Identify which cell holds the provided text, then report its [X, Y] central coordinate. 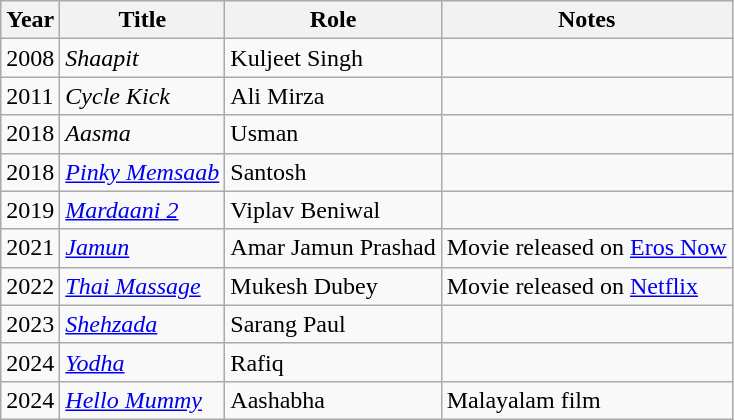
Rafiq [333, 362]
Aasma [142, 134]
2021 [30, 248]
2008 [30, 58]
Title [142, 20]
Thai Massage [142, 286]
Santosh [333, 172]
Malayalam film [586, 400]
Shehzada [142, 324]
Movie released on Netflix [586, 286]
2011 [30, 96]
Mukesh Dubey [333, 286]
Aashabha [333, 400]
Hello Mummy [142, 400]
Amar Jamun Prashad [333, 248]
Pinky Memsaab [142, 172]
Year [30, 20]
Kuljeet Singh [333, 58]
Sarang Paul [333, 324]
Cycle Kick [142, 96]
Role [333, 20]
Jamun [142, 248]
Mardaani 2 [142, 210]
Yodha [142, 362]
2023 [30, 324]
2019 [30, 210]
Viplav Beniwal [333, 210]
Shaapit [142, 58]
Movie released on Eros Now [586, 248]
Usman [333, 134]
Notes [586, 20]
Ali Mirza [333, 96]
2022 [30, 286]
